Locate the cell with the specified text and output its [X, Y] center coordinate. 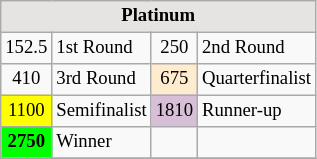
675 [174, 80]
3rd Round [102, 80]
Runner-up [257, 112]
2nd Round [257, 48]
Quarterfinalist [257, 80]
410 [26, 80]
1810 [174, 112]
Platinum [158, 16]
250 [174, 48]
2750 [26, 142]
1st Round [102, 48]
1100 [26, 112]
Winner [102, 142]
152.5 [26, 48]
Semifinalist [102, 112]
